Search for the cell housing the specified text and yield its (x, y) center coordinate. 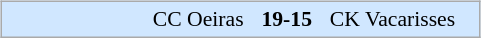
19-15 (286, 19)
CC Oeiras (172, 19)
CK Vacarisses (402, 19)
